Find where the given text appears and provide that cell's center as (X, Y) coordinate. 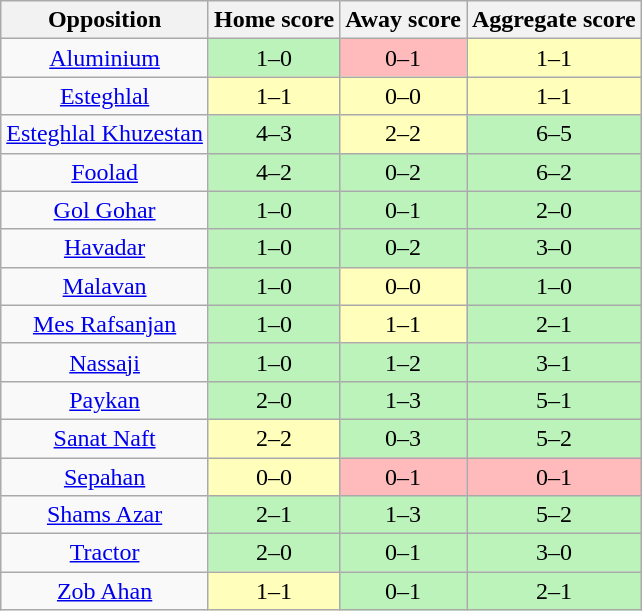
6–5 (554, 134)
6–2 (554, 172)
Home score (274, 20)
3–1 (554, 362)
Paykan (105, 400)
Foolad (105, 172)
Esteghlal (105, 96)
4–2 (274, 172)
0–3 (404, 438)
4–3 (274, 134)
5–1 (554, 400)
Opposition (105, 20)
Nassaji (105, 362)
Gol Gohar (105, 210)
Malavan (105, 286)
Sanat Naft (105, 438)
Zob Ahan (105, 591)
1–2 (404, 362)
Sepahan (105, 477)
Shams Azar (105, 515)
Esteghlal Khuzestan (105, 134)
Aluminium (105, 58)
Mes Rafsanjan (105, 324)
Aggregate score (554, 20)
Tractor (105, 553)
Havadar (105, 248)
Away score (404, 20)
